Return the (x, y) coordinate for the center point of the cell that contains the specified text.  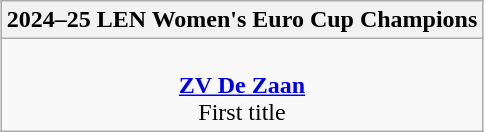
ZV De ZaanFirst title (242, 85)
2024–25 LEN Women's Euro Cup Champions (242, 20)
